Identify which cell holds the provided text, then report its (x, y) central coordinate. 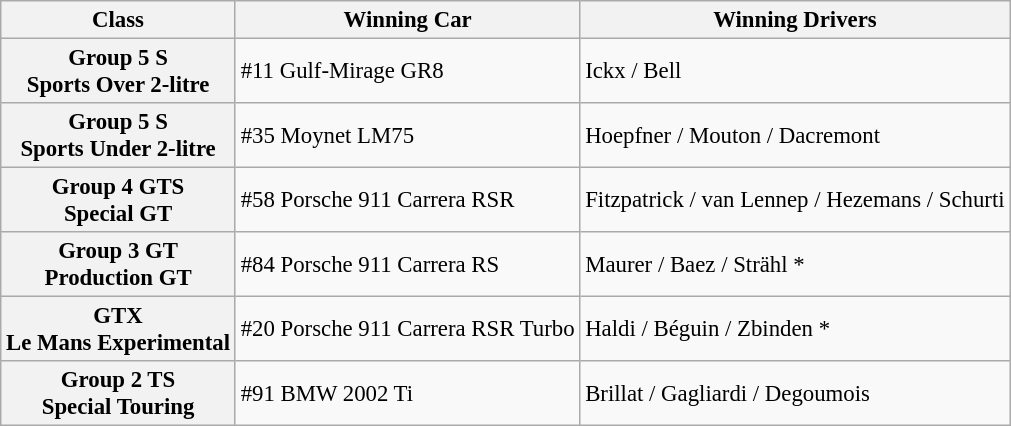
Winning Drivers (795, 20)
Winning Car (408, 20)
Group 5 S Sports Over 2-litre (118, 72)
Maurer / Baez / Strähl * (795, 264)
#11 Gulf-Mirage GR8 (408, 72)
Class (118, 20)
Group 4 GTS Special GT (118, 200)
Ickx / Bell (795, 72)
#84 Porsche 911 Carrera RS (408, 264)
GTX Le Mans Experimental (118, 330)
Group 5 S Sports Under 2-litre (118, 136)
Haldi / Béguin / Zbinden * (795, 330)
Group 3 GT Production GT (118, 264)
#20 Porsche 911 Carrera RSR Turbo (408, 330)
Fitzpatrick / van Lennep / Hezemans / Schurti (795, 200)
#35 Moynet LM75 (408, 136)
#58 Porsche 911 Carrera RSR (408, 200)
Hoepfner / Mouton / Dacremont (795, 136)
